For the text-containing cell, return its midpoint in (x, y) coordinate format. 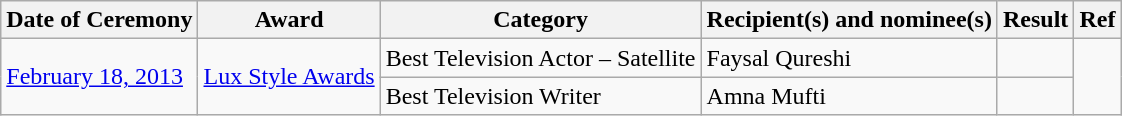
Date of Ceremony (100, 20)
Result (1035, 20)
Best Television Writer (540, 96)
Category (540, 20)
Recipient(s) and nominee(s) (849, 20)
Ref (1098, 20)
Lux Style Awards (289, 77)
Award (289, 20)
Amna Mufti (849, 96)
Best Television Actor – Satellite (540, 58)
Faysal Qureshi (849, 58)
February 18, 2013 (100, 77)
